Find where the given text appears and provide that cell's center as (x, y) coordinate. 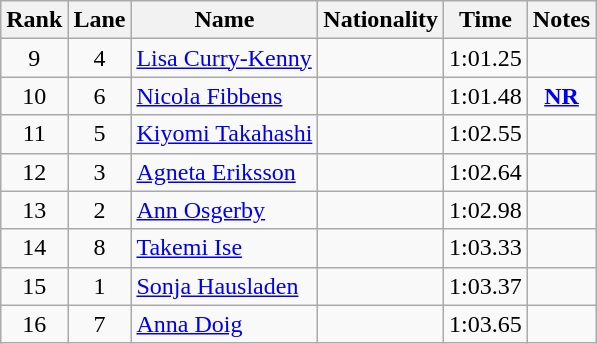
16 (34, 324)
11 (34, 134)
Rank (34, 20)
7 (100, 324)
NR (561, 96)
1:02.98 (486, 210)
Kiyomi Takahashi (224, 134)
Anna Doig (224, 324)
Ann Osgerby (224, 210)
Agneta Eriksson (224, 172)
2 (100, 210)
9 (34, 58)
1:03.65 (486, 324)
12 (34, 172)
Nationality (381, 20)
14 (34, 248)
Takemi Ise (224, 248)
1:01.48 (486, 96)
3 (100, 172)
Time (486, 20)
8 (100, 248)
4 (100, 58)
6 (100, 96)
Lisa Curry-Kenny (224, 58)
15 (34, 286)
1:03.37 (486, 286)
Lane (100, 20)
10 (34, 96)
1:02.64 (486, 172)
13 (34, 210)
1 (100, 286)
Nicola Fibbens (224, 96)
5 (100, 134)
Name (224, 20)
Sonja Hausladen (224, 286)
1:03.33 (486, 248)
Notes (561, 20)
1:02.55 (486, 134)
1:01.25 (486, 58)
